Locate the cell with the specified text and output its [X, Y] center coordinate. 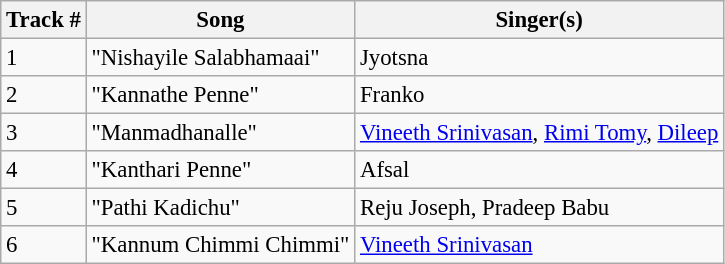
1 [44, 58]
2 [44, 95]
"Manmadhanalle" [220, 133]
5 [44, 208]
6 [44, 245]
Vineeth Srinivasan [540, 245]
Reju Joseph, Pradeep Babu [540, 208]
Jyotsna [540, 58]
Franko [540, 95]
Afsal [540, 170]
"Kannum Chimmi Chimmi" [220, 245]
Singer(s) [540, 20]
"Kannathe Penne" [220, 95]
Song [220, 20]
"Nishayile Salabhamaai" [220, 58]
Vineeth Srinivasan, Rimi Tomy, Dileep [540, 133]
"Kanthari Penne" [220, 170]
Track # [44, 20]
4 [44, 170]
3 [44, 133]
"Pathi Kadichu" [220, 208]
